Provide the [X, Y] coordinate of the cell's center where the given text is located.  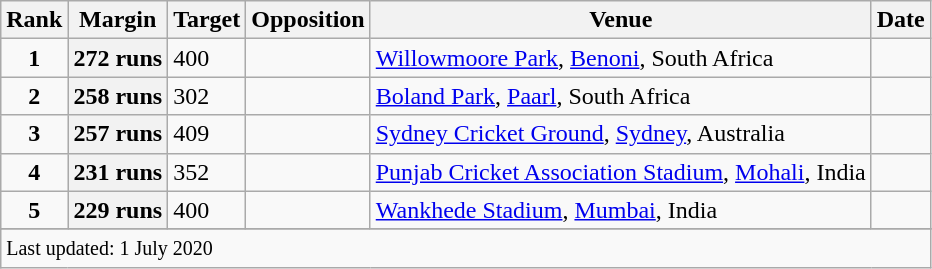
Sydney Cricket Ground, Sydney, Australia [620, 134]
Boland Park, Paarl, South Africa [620, 96]
Willowmoore Park, Benoni, South Africa [620, 58]
258 runs [118, 96]
4 [34, 172]
Wankhede Stadium, Mumbai, India [620, 210]
Rank [34, 20]
229 runs [118, 210]
409 [207, 134]
257 runs [118, 134]
1 [34, 58]
5 [34, 210]
Venue [620, 20]
272 runs [118, 58]
302 [207, 96]
Margin [118, 20]
231 runs [118, 172]
Date [900, 20]
3 [34, 134]
352 [207, 172]
Opposition [308, 20]
Last updated: 1 July 2020 [466, 248]
Target [207, 20]
2 [34, 96]
Punjab Cricket Association Stadium, Mohali, India [620, 172]
